From the cell containing the given text, extract its center point as [X, Y] coordinate. 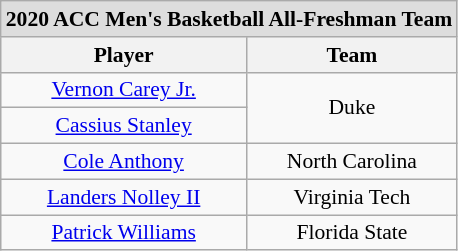
Patrick Williams [124, 233]
Landers Nolley II [124, 197]
Cassius Stanley [124, 126]
Vernon Carey Jr. [124, 90]
Duke [352, 108]
2020 ACC Men's Basketball All-Freshman Team [229, 19]
Team [352, 55]
North Carolina [352, 162]
Cole Anthony [124, 162]
Virginia Tech [352, 197]
Florida State [352, 233]
Player [124, 55]
